Provide the (X, Y) coordinate of the cell's center where the given text is located.  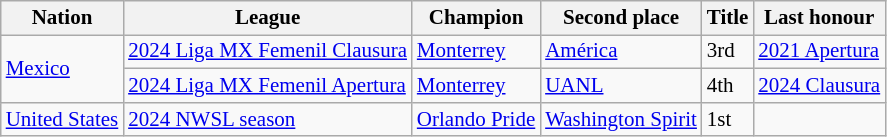
2021 Apertura (819, 52)
2024 NWSL season (268, 119)
Mexico (62, 69)
3rd (728, 52)
Orlando Pride (476, 119)
Last honour (819, 18)
Champion (476, 18)
United States (62, 119)
League (268, 18)
2024 Clausura (819, 86)
2024 Liga MX Femenil Clausura (268, 52)
Washington Spirit (621, 119)
4th (728, 86)
América (621, 52)
2024 Liga MX Femenil Apertura (268, 86)
Title (728, 18)
Second place (621, 18)
Nation (62, 18)
UANL (621, 86)
1st (728, 119)
